Scan for the cell matching the given text and deliver its (X, Y) coordinate at center. 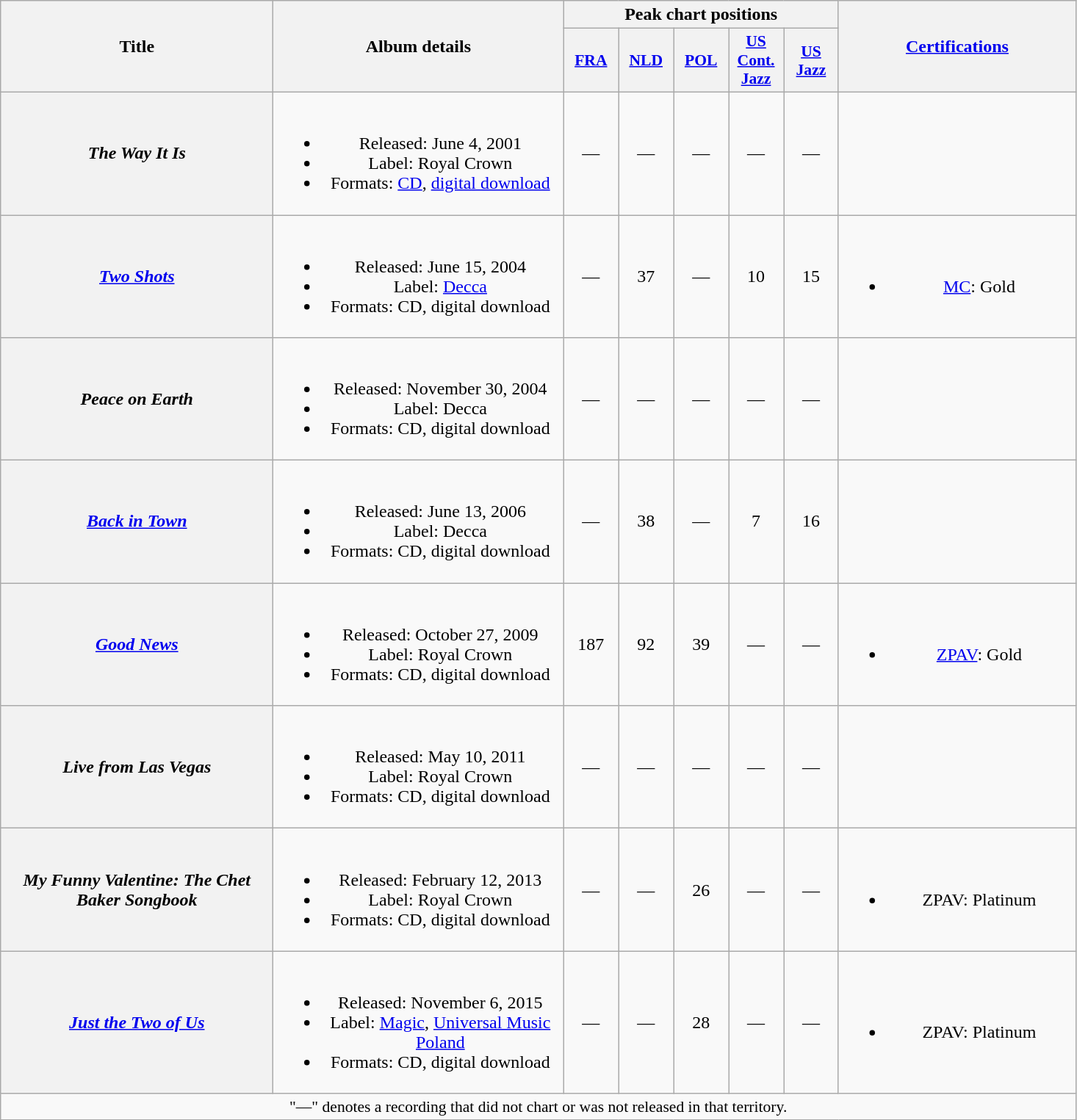
28 (701, 1022)
Peak chart positions (701, 15)
26 (701, 890)
Two Shots (137, 276)
Just the Two of Us (137, 1022)
Good News (137, 645)
FRA (591, 60)
187 (591, 645)
USJazz (811, 60)
USCont.Jazz (757, 60)
Album details (419, 47)
Released: February 12, 2013Label: Royal CrownFormats: CD, digital download (419, 890)
Released: May 10, 2011Label: Royal CrownFormats: CD, digital download (419, 767)
ZPAV: Gold (957, 645)
10 (757, 276)
My Funny Valentine: The Chet Baker Songbook (137, 890)
Back in Town (137, 521)
92 (646, 645)
39 (701, 645)
Released: November 30, 2004Label: DeccaFormats: CD, digital download (419, 400)
37 (646, 276)
Released: June 13, 2006Label: DeccaFormats: CD, digital download (419, 521)
Released: October 27, 2009Label: Royal CrownFormats: CD, digital download (419, 645)
The Way It Is (137, 153)
7 (757, 521)
NLD (646, 60)
MC: Gold (957, 276)
Live from Las Vegas (137, 767)
Title (137, 47)
Released: November 6, 2015Label: Magic, Universal Music PolandFormats: CD, digital download (419, 1022)
16 (811, 521)
POL (701, 60)
15 (811, 276)
Released: June 4, 2001Label: Royal CrownFormats: CD, digital download (419, 153)
Peace on Earth (137, 400)
Certifications (957, 47)
38 (646, 521)
Released: June 15, 2004Label: DeccaFormats: CD, digital download (419, 276)
"—" denotes a recording that did not chart or was not released in that territory. (538, 1107)
